Search for the cell housing the specified text and yield its [x, y] center coordinate. 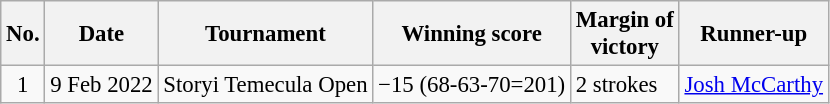
Storyi Temecula Open [266, 85]
Runner-up [754, 34]
No. [23, 34]
Josh McCarthy [754, 85]
2 strokes [624, 85]
−15 (68-63-70=201) [472, 85]
Margin ofvictory [624, 34]
Date [102, 34]
Winning score [472, 34]
1 [23, 85]
Tournament [266, 34]
9 Feb 2022 [102, 85]
